Identify which cell holds the provided text, then report its (x, y) central coordinate. 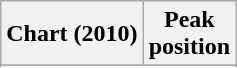
Peakposition (189, 34)
Chart (2010) (72, 34)
